Search for the cell housing the specified text and yield its [X, Y] center coordinate. 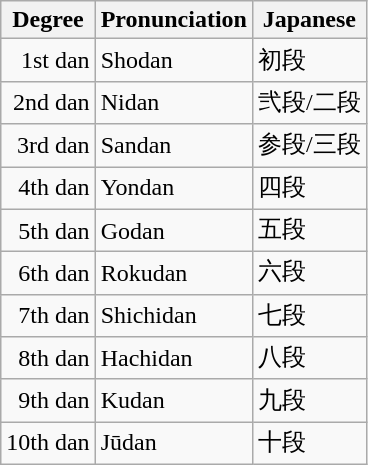
初段 [309, 60]
九段 [309, 400]
8th dan [48, 358]
10th dan [48, 444]
3rd dan [48, 146]
四段 [309, 188]
2nd dan [48, 102]
六段 [309, 274]
Rokudan [174, 274]
Jūdan [174, 444]
4th dan [48, 188]
9th dan [48, 400]
5th dan [48, 230]
6th dan [48, 274]
八段 [309, 358]
Sandan [174, 146]
Kudan [174, 400]
Nidan [174, 102]
Yondan [174, 188]
七段 [309, 316]
参段/三段 [309, 146]
Shichidan [174, 316]
Degree [48, 20]
弐段/二段 [309, 102]
十段 [309, 444]
Hachidan [174, 358]
Pronunciation [174, 20]
Godan [174, 230]
Shodan [174, 60]
1st dan [48, 60]
7th dan [48, 316]
五段 [309, 230]
Japanese [309, 20]
